Locate the cell with the specified text and output its (X, Y) center coordinate. 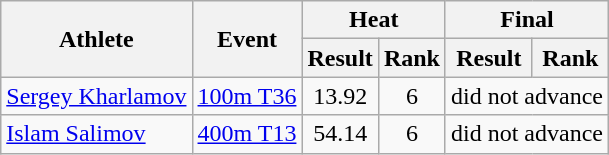
Sergey Kharlamov (96, 96)
54.14 (340, 134)
Athlete (96, 39)
400m T13 (247, 134)
Final (526, 20)
Event (247, 39)
13.92 (340, 96)
100m T36 (247, 96)
Heat (374, 20)
Islam Salimov (96, 134)
